Provide the (x, y) coordinate of the cell's center where the given text is located.  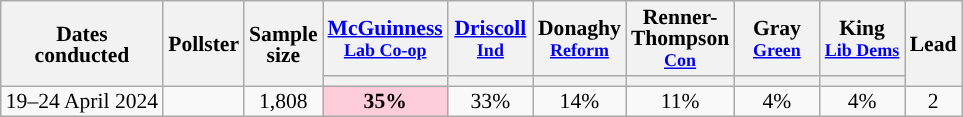
Datesconducted (82, 44)
33% (490, 102)
McGuinnessLab Co-op (386, 38)
Pollster (204, 44)
Lead (934, 44)
Samplesize (283, 44)
14% (580, 102)
DonaghyReform (580, 38)
Renner-ThompsonCon (680, 38)
19–24 April 2024 (82, 102)
11% (680, 102)
KingLib Dems (862, 38)
1,808 (283, 102)
GrayGreen (776, 38)
35% (386, 102)
2 (934, 102)
DriscollInd (490, 38)
